Search for the cell housing the specified text and yield its (X, Y) center coordinate. 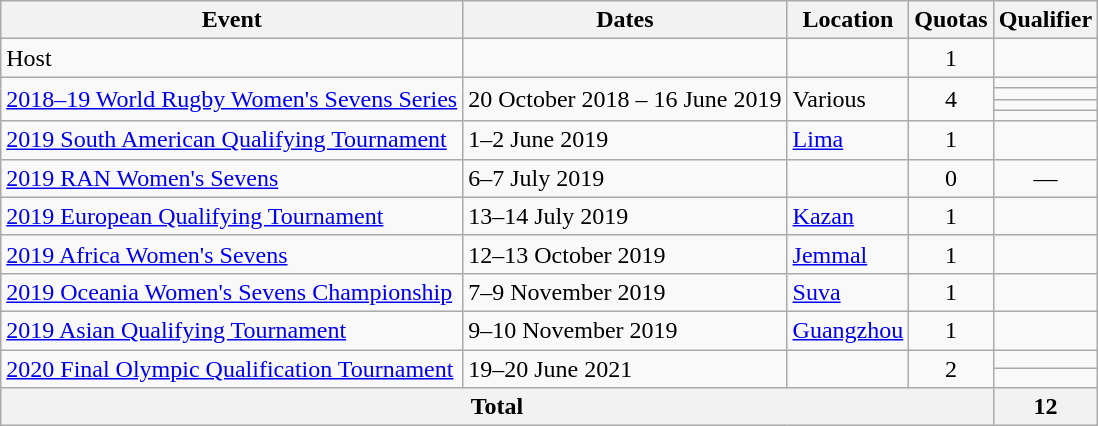
2020 Final Olympic Qualification Tournament (232, 369)
7–9 November 2019 (625, 292)
Guangzhou (848, 330)
2019 South American Qualifying Tournament (232, 140)
Host (232, 58)
19–20 June 2021 (625, 369)
12 (1045, 407)
2019 Africa Women's Sevens (232, 254)
13–14 July 2019 (625, 216)
0 (951, 178)
12–13 October 2019 (625, 254)
2019 RAN Women's Sevens (232, 178)
20 October 2018 – 16 June 2019 (625, 99)
Jemmal (848, 254)
Location (848, 20)
4 (951, 99)
Lima (848, 140)
— (1045, 178)
Kazan (848, 216)
2019 European Qualifying Tournament (232, 216)
Dates (625, 20)
1–2 June 2019 (625, 140)
Suva (848, 292)
Quotas (951, 20)
9–10 November 2019 (625, 330)
2019 Asian Qualifying Tournament (232, 330)
2 (951, 369)
2018–19 World Rugby Women's Sevens Series (232, 99)
6–7 July 2019 (625, 178)
Event (232, 20)
Qualifier (1045, 20)
Various (848, 99)
Total (497, 407)
2019 Oceania Women's Sevens Championship (232, 292)
